Provide the (X, Y) coordinate of the cell's center where the given text is located.  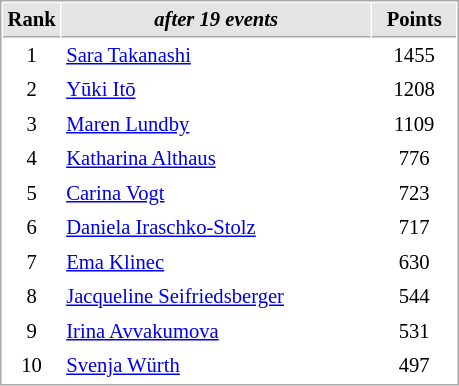
7 (32, 262)
3 (32, 124)
4 (32, 158)
Carina Vogt (216, 194)
2 (32, 90)
723 (414, 194)
1109 (414, 124)
8 (32, 296)
after 19 events (216, 20)
776 (414, 158)
Ema Klinec (216, 262)
Katharina Althaus (216, 158)
Jacqueline Seifriedsberger (216, 296)
1 (32, 56)
Svenja Würth (216, 366)
531 (414, 332)
1208 (414, 90)
497 (414, 366)
1455 (414, 56)
717 (414, 228)
10 (32, 366)
Daniela Iraschko-Stolz (216, 228)
6 (32, 228)
Points (414, 20)
630 (414, 262)
544 (414, 296)
Rank (32, 20)
Irina Avvakumova (216, 332)
Sara Takanashi (216, 56)
Yūki Itō (216, 90)
Maren Lundby (216, 124)
9 (32, 332)
5 (32, 194)
